Scan for the cell matching the given text and deliver its [x, y] coordinate at center. 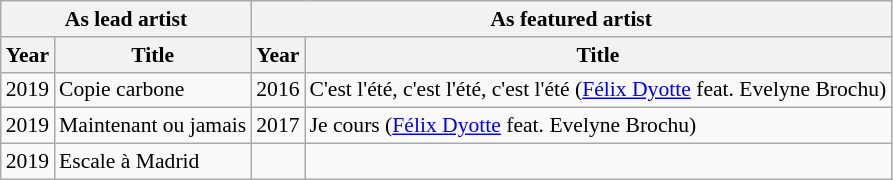
C'est l'été, c'est l'été, c'est l'été (Félix Dyotte feat. Evelyne Brochu) [598, 90]
Maintenant ou jamais [152, 126]
As featured artist [571, 19]
Je cours (Félix Dyotte feat. Evelyne Brochu) [598, 126]
2016 [278, 90]
2017 [278, 126]
Copie carbone [152, 90]
Escale à Madrid [152, 162]
As lead artist [126, 19]
